Locate the cell with the specified text and output its (X, Y) center coordinate. 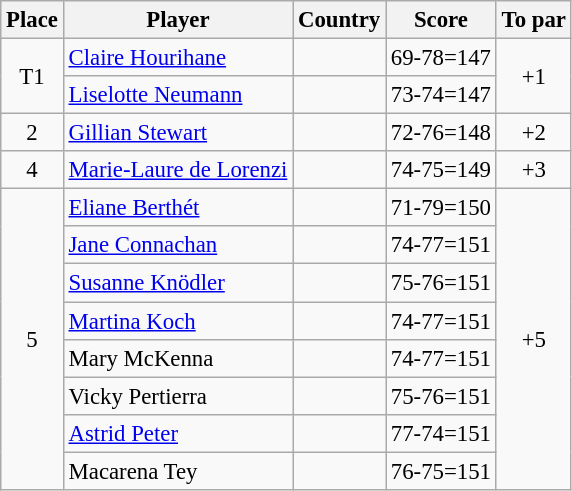
77-74=151 (442, 433)
76-75=151 (442, 471)
Macarena Tey (178, 471)
Gillian Stewart (178, 133)
5 (32, 340)
Vicky Pertierra (178, 396)
+2 (534, 133)
Score (442, 20)
Liselotte Neumann (178, 95)
4 (32, 170)
Martina Koch (178, 321)
Claire Hourihane (178, 58)
Country (340, 20)
Jane Connachan (178, 245)
Astrid Peter (178, 433)
71-79=150 (442, 208)
Place (32, 20)
73-74=147 (442, 95)
+5 (534, 340)
2 (32, 133)
72-76=148 (442, 133)
To par (534, 20)
Eliane Berthét (178, 208)
Marie-Laure de Lorenzi (178, 170)
+3 (534, 170)
T1 (32, 76)
+1 (534, 76)
Susanne Knödler (178, 283)
74-75=149 (442, 170)
Player (178, 20)
Mary McKenna (178, 358)
69-78=147 (442, 58)
